Locate the cell with the specified text and output its [x, y] center coordinate. 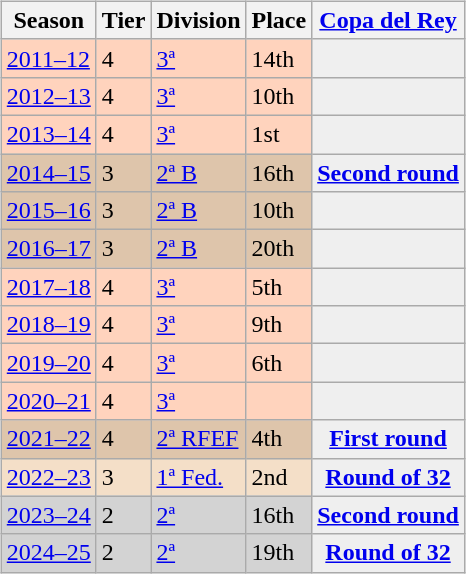
2020–21 [48, 401]
2022–23 [48, 477]
Place [279, 20]
2019–20 [48, 363]
2nd [279, 477]
2013–14 [48, 134]
2018–19 [48, 325]
Division [198, 20]
1st [279, 134]
2011–12 [48, 58]
2015–16 [48, 211]
20th [279, 249]
9th [279, 325]
Tier [124, 20]
1ª Fed. [198, 477]
2014–15 [48, 173]
2017–18 [48, 287]
14th [279, 58]
2023–24 [48, 515]
First round [388, 439]
19th [279, 553]
5th [279, 287]
6th [279, 363]
2016–17 [48, 249]
2024–25 [48, 553]
2012–13 [48, 96]
Copa del Rey [388, 20]
Season [48, 20]
2021–22 [48, 439]
2ª RFEF [198, 439]
4th [279, 439]
